Pinpoint the cell where the given text exists, returning its (X, Y) midpoint coordinate. 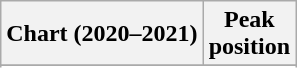
Peakposition (249, 34)
Chart (2020–2021) (102, 34)
